Detect which cell encompasses the target text, then output its [X, Y] center coordinate. 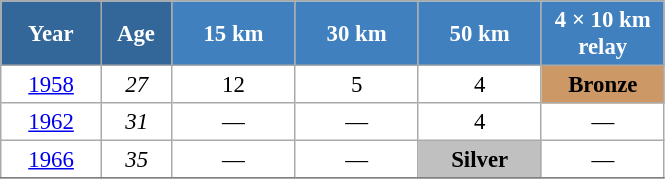
Age [136, 34]
Silver [480, 160]
1962 [52, 122]
30 km [356, 34]
Bronze [602, 85]
27 [136, 85]
4 × 10 km relay [602, 34]
1966 [52, 160]
5 [356, 85]
50 km [480, 34]
31 [136, 122]
12 [234, 85]
Year [52, 34]
1958 [52, 85]
35 [136, 160]
15 km [234, 34]
